Scan for the cell matching the given text and deliver its [X, Y] coordinate at center. 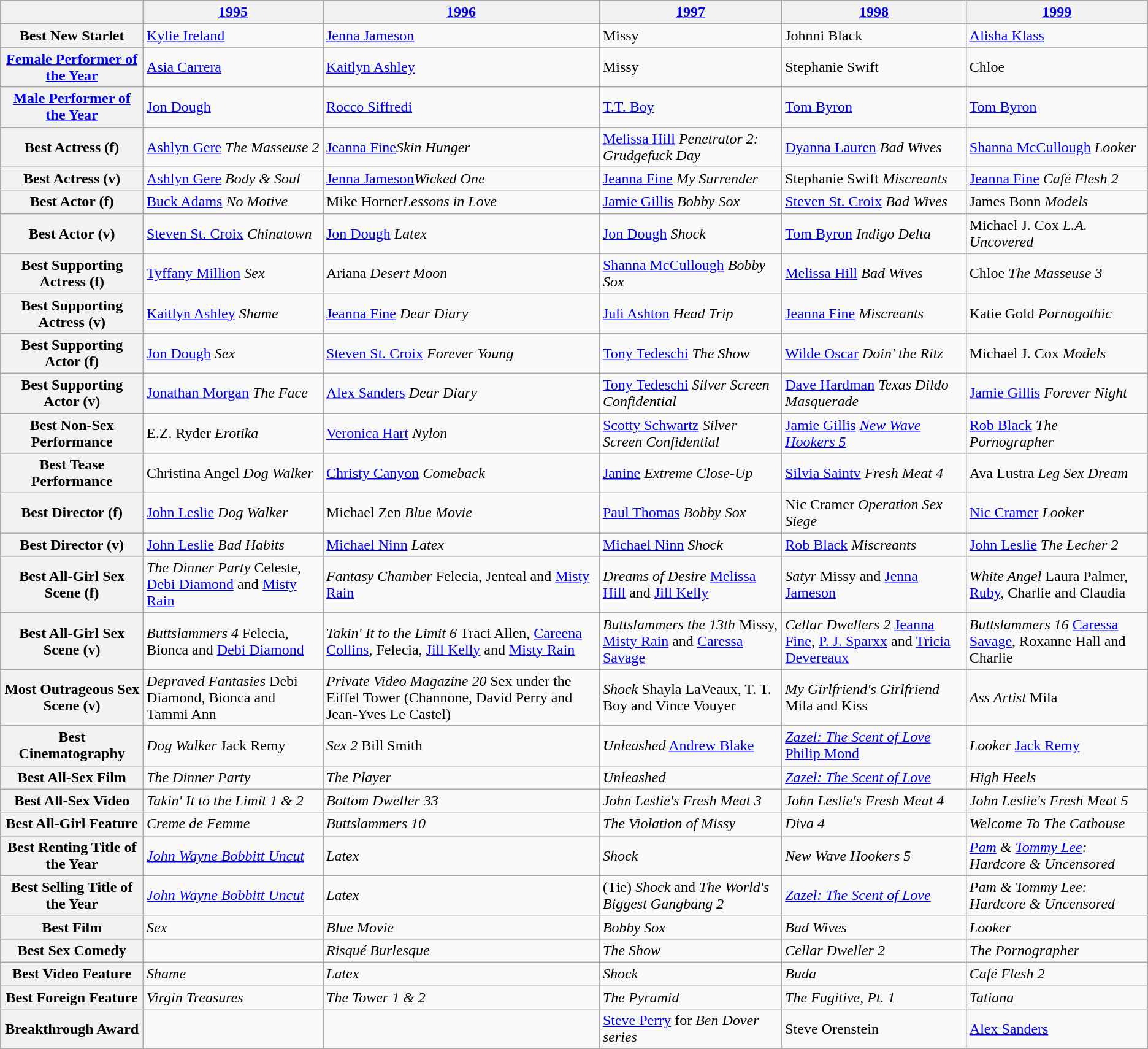
Best Actress (v) [72, 179]
Best Supporting Actress (v) [72, 313]
Breakthrough Award [72, 1029]
1998 [874, 12]
Tom Byron Indigo Delta [874, 233]
Nic Cramer Operation Sex Siege [874, 513]
1995 [233, 12]
Ashlyn Gere Body & Soul [233, 179]
Jamie Gillis Bobby Sox [691, 202]
Katie Gold Pornogothic [1057, 313]
Steven St. Croix Chinatown [233, 233]
Looker [1057, 927]
Buttslammers 10 [461, 824]
Ava Lustra Leg Sex Dream [1057, 474]
Chloe [1057, 67]
Unleashed Andrew Blake [691, 746]
The Dinner Party Celeste, Debi Diamond and Misty Rain [233, 585]
Cellar Dwellers 2 Jeanna Fine, P. J. Sparxx and Tricia Devereaux [874, 641]
Johnni Black [874, 36]
High Heels [1057, 777]
Best Actor (f) [72, 202]
Kaitlyn Ashley Shame [233, 313]
Silvia Saintv Fresh Meat 4 [874, 474]
Sex 2 Bill Smith [461, 746]
White Angel Laura Palmer, Ruby, Charlie and Claudia [1057, 585]
Stephanie Swift [874, 67]
Jonathan Morgan The Face [233, 393]
Male Performer of the Year [72, 107]
Steven St. Croix Forever Young [461, 353]
Melissa Hill Penetrator 2: Grudgefuck Day [691, 147]
Bad Wives [874, 927]
Diva 4 [874, 824]
Buttslammers 16 Caressa Savage, Roxanne Hall and Charlie [1057, 641]
Paul Thomas Bobby Sox [691, 513]
The Dinner Party [233, 777]
Best Actor (v) [72, 233]
The Pornographer [1057, 950]
Rob Black The Pornographer [1057, 433]
Shanna McCullough Looker [1057, 147]
Dave Hardman Texas Dildo Masquerade [874, 393]
Dog Walker Jack Remy [233, 746]
Best All-Sex Video [72, 801]
Best Renting Title of the Year [72, 855]
John Leslie's Fresh Meat 3 [691, 801]
The Fugitive, Pt. 1 [874, 997]
(Tie) Shock and The World's Biggest Gangbang 2 [691, 896]
Wilde Oscar Doin' the Ritz [874, 353]
Kaitlyn Ashley [461, 67]
Rocco Siffredi [461, 107]
Steve Orenstein [874, 1029]
Best Selling Title of the Year [72, 896]
Michael Zen Blue Movie [461, 513]
Ashlyn Gere The Masseuse 2 [233, 147]
Chloe The Masseuse 3 [1057, 274]
Veronica Hart Nylon [461, 433]
Jeanna Fine Dear Diary [461, 313]
1997 [691, 12]
Welcome To The Cathouse [1057, 824]
Juli Ashton Head Trip [691, 313]
Alisha Klass [1057, 36]
Jamie Gillis Forever Night [1057, 393]
Nic Cramer Looker [1057, 513]
Café Flesh 2 [1057, 974]
Steve Perry for Ben Dover series [691, 1029]
Jamie Gillis New Wave Hookers 5 [874, 433]
Jenna JamesonWicked One [461, 179]
Jon Dough Shock [691, 233]
Buda [874, 974]
Jeanna FineSkin Hunger [461, 147]
Sex [233, 927]
The Pyramid [691, 997]
Steven St. Croix Bad Wives [874, 202]
Jon Dough [233, 107]
Looker Jack Remy [1057, 746]
T.T. Boy [691, 107]
Buttslammers the 13th Missy, Misty Rain and Caressa Savage [691, 641]
Tyffany Million Sex [233, 274]
Best Sex Comedy [72, 950]
Female Performer of the Year [72, 67]
The Violation of Missy [691, 824]
Tony Tedeschi Silver Screen Confidential [691, 393]
Janine Extreme Close-Up [691, 474]
Alex Sanders Dear Diary [461, 393]
Dreams of Desire Melissa Hill and Jill Kelly [691, 585]
Best All-Girl Feature [72, 824]
Melissa Hill Bad Wives [874, 274]
John Leslie Bad Habits [233, 545]
Jeanna Fine Café Flesh 2 [1057, 179]
Buck Adams No Motive [233, 202]
Mike HornerLessons in Love [461, 202]
Fantasy Chamber Felecia, Jenteal and Misty Rain [461, 585]
Jon Dough Latex [461, 233]
Best Film [72, 927]
E.Z. Ryder Erotika [233, 433]
John Leslie's Fresh Meat 5 [1057, 801]
Best Supporting Actor (v) [72, 393]
Michael Ninn Shock [691, 545]
Buttslammers 4 Felecia, Bionca and Debi Diamond [233, 641]
Shame [233, 974]
Alex Sanders [1057, 1029]
Jeanna Fine My Surrender [691, 179]
Michael J. Cox Models [1057, 353]
The Show [691, 950]
Kylie Ireland [233, 36]
Creme de Femme [233, 824]
Private Video Magazine 20 Sex under the Eiffel Tower (Channone, David Perry and Jean-Yves Le Castel) [461, 697]
My Girlfriend's Girlfriend Mila and Kiss [874, 697]
1999 [1057, 12]
New Wave Hookers 5 [874, 855]
Best Supporting Actor (f) [72, 353]
Michael Ninn Latex [461, 545]
Best Non-Sex Performance [72, 433]
Bobby Sox [691, 927]
Satyr Missy and Jenna Jameson [874, 585]
Best Tease Performance [72, 474]
Asia Carrera [233, 67]
Blue Movie [461, 927]
Best Cinematography [72, 746]
Best Actress (f) [72, 147]
Tatiana [1057, 997]
Zazel: The Scent of Love Philip Mond [874, 746]
Jeanna Fine Miscreants [874, 313]
Best Director (f) [72, 513]
Best All-Sex Film [72, 777]
Unleashed [691, 777]
Scotty Schwartz Silver Screen Confidential [691, 433]
Most Outrageous Sex Scene (v) [72, 697]
Risqué Burlesque [461, 950]
Best All-Girl Sex Scene (f) [72, 585]
Michael J. Cox L.A. Uncovered [1057, 233]
Shanna McCullough Bobby Sox [691, 274]
Ass Artist Mila [1057, 697]
Takin' It to the Limit 1 & 2 [233, 801]
Shock Shayla LaVeaux, T. T. Boy and Vince Vouyer [691, 697]
Jenna Jameson [461, 36]
Best All-Girl Sex Scene (v) [72, 641]
James Bonn Models [1057, 202]
Rob Black Miscreants [874, 545]
Jon Dough Sex [233, 353]
Best Supporting Actress (f) [72, 274]
Dyanna Lauren Bad Wives [874, 147]
John Leslie's Fresh Meat 4 [874, 801]
The Player [461, 777]
Best Video Feature [72, 974]
John Leslie The Lecher 2 [1057, 545]
Best Director (v) [72, 545]
The Tower 1 & 2 [461, 997]
Takin' It to the Limit 6 Traci Allen, Careena Collins, Felecia, Jill Kelly and Misty Rain [461, 641]
Christy Canyon Comeback [461, 474]
Stephanie Swift Miscreants [874, 179]
Cellar Dweller 2 [874, 950]
1996 [461, 12]
Best New Starlet [72, 36]
John Leslie Dog Walker [233, 513]
Christina Angel Dog Walker [233, 474]
Tony Tedeschi The Show [691, 353]
Depraved Fantasies Debi Diamond, Bionca and Tammi Ann [233, 697]
Bottom Dweller 33 [461, 801]
Virgin Treasures [233, 997]
Ariana Desert Moon [461, 274]
Best Foreign Feature [72, 997]
